Determine the [x, y] coordinate at the center of the cell enclosing the given text.  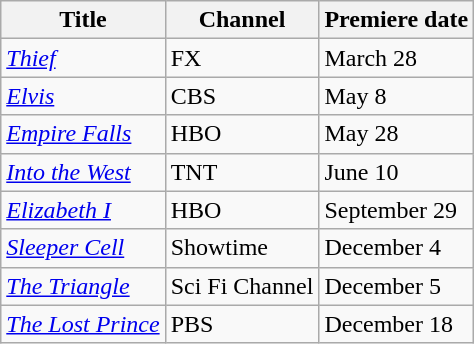
March 28 [396, 58]
CBS [242, 96]
Channel [242, 20]
May 28 [396, 134]
September 29 [396, 210]
TNT [242, 172]
Sleeper Cell [83, 248]
Elizabeth I [83, 210]
December 18 [396, 324]
Sci Fi Channel [242, 286]
PBS [242, 324]
Title [83, 20]
June 10 [396, 172]
December 5 [396, 286]
Elvis [83, 96]
December 4 [396, 248]
Into the West [83, 172]
The Lost Prince [83, 324]
Showtime [242, 248]
Thief [83, 58]
The Triangle [83, 286]
May 8 [396, 96]
FX [242, 58]
Premiere date [396, 20]
Empire Falls [83, 134]
